Output the [X, Y] coordinate of the center of the cell containing the given text.  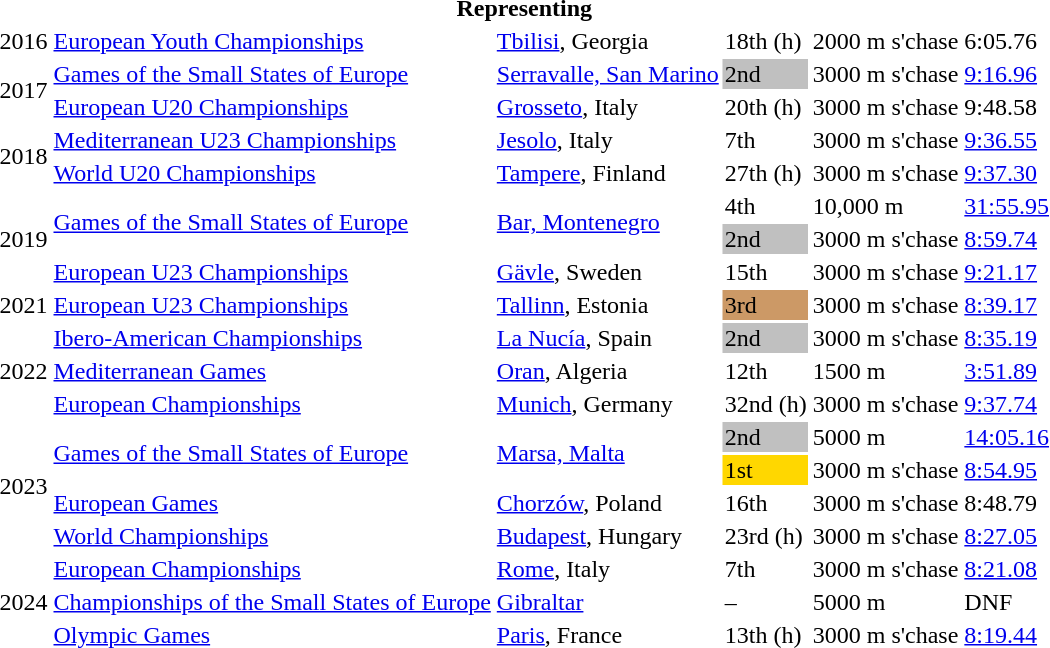
Tampere, Finland [608, 173]
Bar, Montenegro [608, 222]
Gibraltar [608, 602]
European U20 Championships [272, 107]
Rome, Italy [608, 569]
Tallinn, Estonia [608, 305]
12th [766, 371]
European Youth Championships [272, 41]
Tbilisi, Georgia [608, 41]
European Games [272, 503]
16th [766, 503]
4th [766, 206]
15th [766, 272]
18th (h) [766, 41]
La Nucía, Spain [608, 338]
Championships of the Small States of Europe [272, 602]
Grosseto, Italy [608, 107]
Mediterranean Games [272, 371]
10,000 m [886, 206]
World U20 Championships [272, 173]
Oran, Algeria [608, 371]
Gävle, Sweden [608, 272]
World Championships [272, 536]
Ibero-American Championships [272, 338]
Mediterranean U23 Championships [272, 140]
23rd (h) [766, 536]
– [766, 602]
1500 m [886, 371]
Jesolo, Italy [608, 140]
Serravalle, San Marino [608, 74]
20th (h) [766, 107]
2000 m s'chase [886, 41]
27th (h) [766, 173]
Chorzów, Poland [608, 503]
3rd [766, 305]
Budapest, Hungary [608, 536]
Marsa, Malta [608, 454]
Munich, Germany [608, 404]
1st [766, 470]
32nd (h) [766, 404]
